Identify which cell holds the provided text, then report its [X, Y] central coordinate. 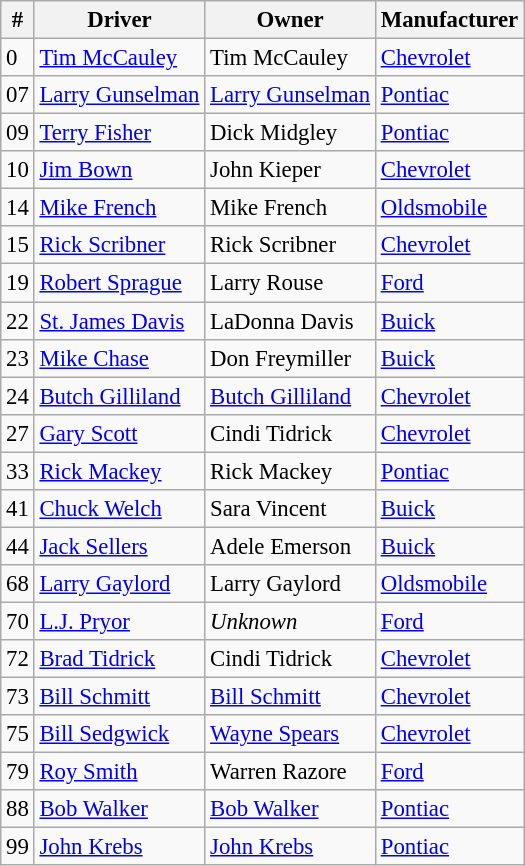
Mike Chase [120, 358]
88 [18, 809]
75 [18, 734]
33 [18, 471]
# [18, 20]
Jack Sellers [120, 546]
70 [18, 621]
LaDonna Davis [290, 321]
Larry Rouse [290, 283]
73 [18, 697]
44 [18, 546]
99 [18, 847]
Driver [120, 20]
Jim Bown [120, 170]
14 [18, 208]
John Kieper [290, 170]
St. James Davis [120, 321]
Dick Midgley [290, 133]
Adele Emerson [290, 546]
L.J. Pryor [120, 621]
0 [18, 58]
19 [18, 283]
Brad Tidrick [120, 659]
07 [18, 95]
09 [18, 133]
Bill Sedgwick [120, 734]
41 [18, 509]
Chuck Welch [120, 509]
Terry Fisher [120, 133]
Owner [290, 20]
Roy Smith [120, 772]
Sara Vincent [290, 509]
Don Freymiller [290, 358]
72 [18, 659]
Wayne Spears [290, 734]
68 [18, 584]
Unknown [290, 621]
Manufacturer [449, 20]
79 [18, 772]
22 [18, 321]
23 [18, 358]
Gary Scott [120, 433]
10 [18, 170]
15 [18, 245]
Warren Razore [290, 772]
27 [18, 433]
Robert Sprague [120, 283]
24 [18, 396]
